Capture the cell that displays the provided text and extract its [x, y] central coordinate. 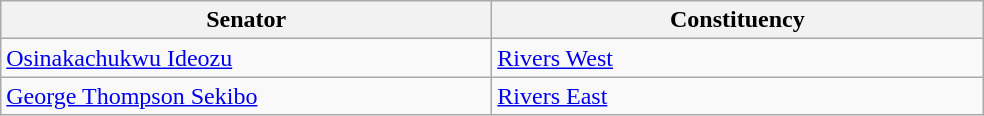
Rivers East [738, 96]
Osinakachukwu Ideozu [246, 58]
George Thompson Sekibo [246, 96]
Constituency [738, 20]
Senator [246, 20]
Rivers West [738, 58]
